Detect which cell encompasses the target text, then output its [x, y] center coordinate. 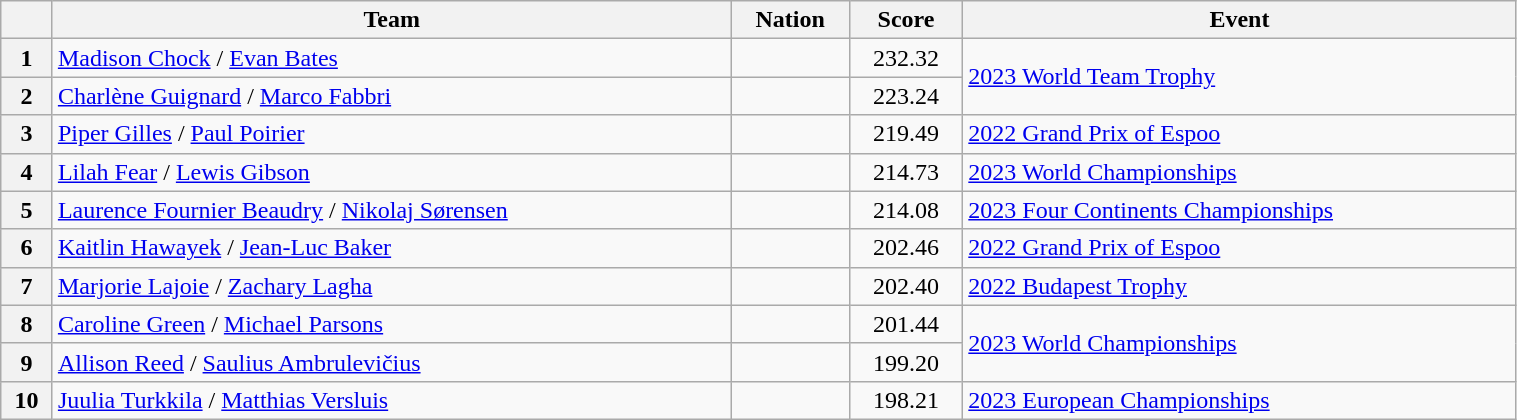
214.08 [906, 210]
214.73 [906, 172]
219.49 [906, 134]
2023 World Team Trophy [1240, 77]
199.20 [906, 362]
Charlène Guignard / Marco Fabbri [392, 96]
2 [27, 96]
202.46 [906, 248]
Juulia Turkkila / Matthias Versluis [392, 400]
7 [27, 286]
Team [392, 20]
198.21 [906, 400]
Madison Chock / Evan Bates [392, 58]
10 [27, 400]
Event [1240, 20]
9 [27, 362]
4 [27, 172]
3 [27, 134]
Caroline Green / Michael Parsons [392, 324]
Laurence Fournier Beaudry / Nikolaj Sørensen [392, 210]
2023 Four Continents Championships [1240, 210]
Kaitlin Hawayek / Jean-Luc Baker [392, 248]
Piper Gilles / Paul Poirier [392, 134]
5 [27, 210]
6 [27, 248]
1 [27, 58]
Score [906, 20]
2023 European Championships [1240, 400]
Nation [790, 20]
8 [27, 324]
201.44 [906, 324]
2022 Budapest Trophy [1240, 286]
232.32 [906, 58]
Marjorie Lajoie / Zachary Lagha [392, 286]
Lilah Fear / Lewis Gibson [392, 172]
202.40 [906, 286]
223.24 [906, 96]
Allison Reed / Saulius Ambrulevičius [392, 362]
